Extract the (x, y) coordinate from the center of the cell holding the provided text.  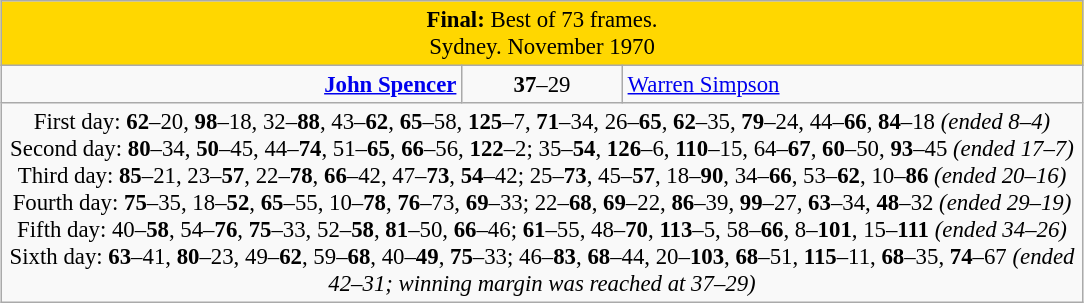
Warren Simpson (852, 85)
37–29 (542, 85)
Final: Best of 73 frames. Sydney. November 1970 (542, 34)
John Spencer (232, 85)
